Detect which cell encompasses the target text, then output its [X, Y] center coordinate. 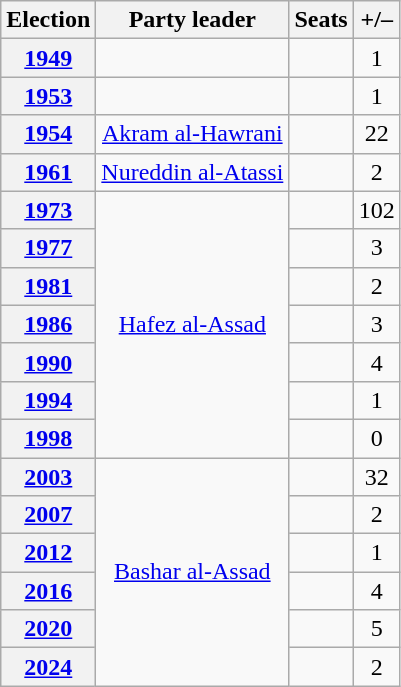
1990 [48, 362]
Akram al-Hawrani [192, 134]
2012 [48, 553]
2020 [48, 629]
Hafez al-Assad [192, 324]
0 [376, 438]
1953 [48, 96]
2007 [48, 515]
Nureddin al-Atassi [192, 172]
5 [376, 629]
2024 [48, 667]
1973 [48, 210]
32 [376, 477]
1977 [48, 248]
1981 [48, 286]
2003 [48, 477]
22 [376, 134]
1998 [48, 438]
+/– [376, 20]
1954 [48, 134]
2016 [48, 591]
1949 [48, 58]
Seats [321, 20]
102 [376, 210]
1986 [48, 324]
Election [48, 20]
Party leader [192, 20]
Bashar al-Assad [192, 572]
1961 [48, 172]
1994 [48, 400]
